From the cell containing the given text, extract its center point as [x, y] coordinate. 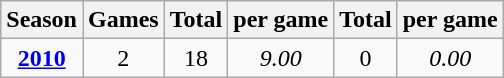
0 [366, 58]
2010 [42, 58]
18 [196, 58]
Games [123, 20]
2 [123, 58]
0.00 [450, 58]
9.00 [281, 58]
Season [42, 20]
